Detect which cell encompasses the target text, then output its (X, Y) center coordinate. 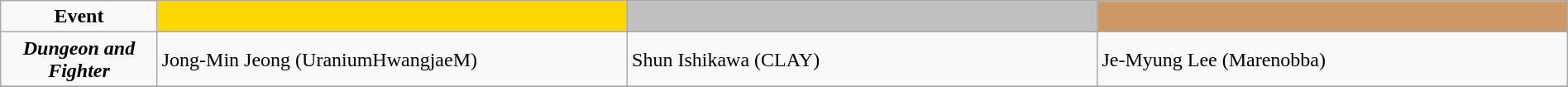
Event (79, 17)
Je-Myung Lee (Marenobba) (1332, 60)
Shun Ishikawa (CLAY) (863, 60)
Dungeon and Fighter (79, 60)
Jong-Min Jeong (UraniumHwangjaeM) (392, 60)
